Capture the cell that displays the provided text and extract its (x, y) central coordinate. 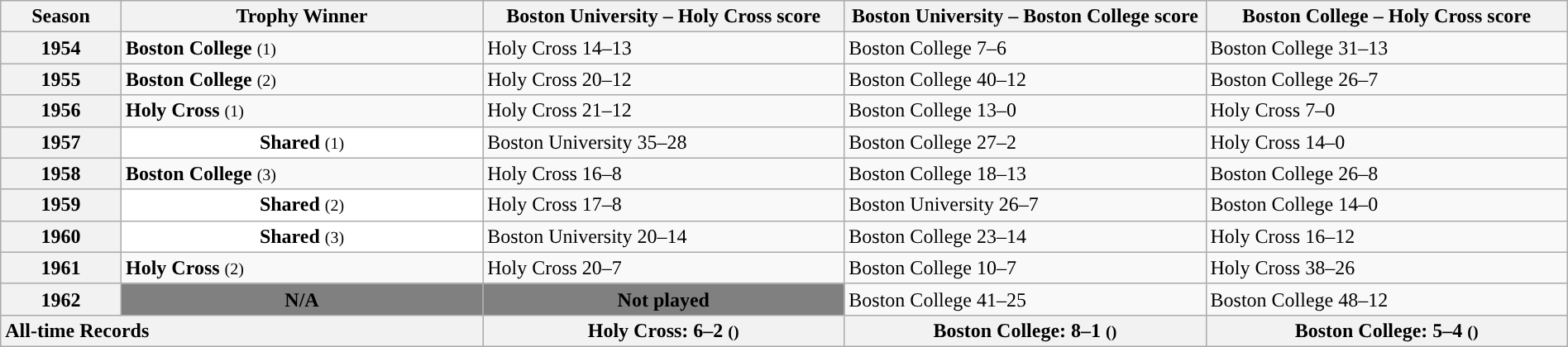
Boston College – Holy Cross score (1386, 17)
Boston College 48–12 (1386, 299)
Boston College 26–8 (1386, 173)
Shared (3) (301, 236)
Boston University 20–14 (663, 236)
1959 (61, 205)
Boston College: 5–4 () (1386, 330)
Shared (1) (301, 142)
Holy Cross 20–7 (663, 268)
Holy Cross 16–8 (663, 173)
All-time Records (241, 330)
Boston College 23–14 (1025, 236)
1960 (61, 236)
Holy Cross (1) (301, 111)
Boston College (2) (301, 79)
Boston College 31–13 (1386, 48)
Holy Cross 21–12 (663, 111)
Boston College (3) (301, 173)
Holy Cross 20–12 (663, 79)
1957 (61, 142)
Not played (663, 299)
Season (61, 17)
1961 (61, 268)
1962 (61, 299)
Holy Cross (2) (301, 268)
Boston College (1) (301, 48)
Boston College 40–12 (1025, 79)
Boston College 18–13 (1025, 173)
Boston College 10–7 (1025, 268)
N/A (301, 299)
Shared (2) (301, 205)
Trophy Winner (301, 17)
Holy Cross 16–12 (1386, 236)
Holy Cross 7–0 (1386, 111)
Boston College 27–2 (1025, 142)
Boston College 7–6 (1025, 48)
1954 (61, 48)
Holy Cross 14–13 (663, 48)
Boston College 26–7 (1386, 79)
Holy Cross 38–26 (1386, 268)
1958 (61, 173)
1956 (61, 111)
Boston College: 8–1 () (1025, 330)
Boston University 35–28 (663, 142)
Holy Cross: 6–2 () (663, 330)
Boston University – Holy Cross score (663, 17)
Holy Cross 14–0 (1386, 142)
Holy Cross 17–8 (663, 205)
1955 (61, 79)
Boston University – Boston College score (1025, 17)
Boston College 14–0 (1386, 205)
Boston University 26–7 (1025, 205)
Boston College 13–0 (1025, 111)
Boston College 41–25 (1025, 299)
